Provide the [x, y] coordinate of the cell's center where the given text is located.  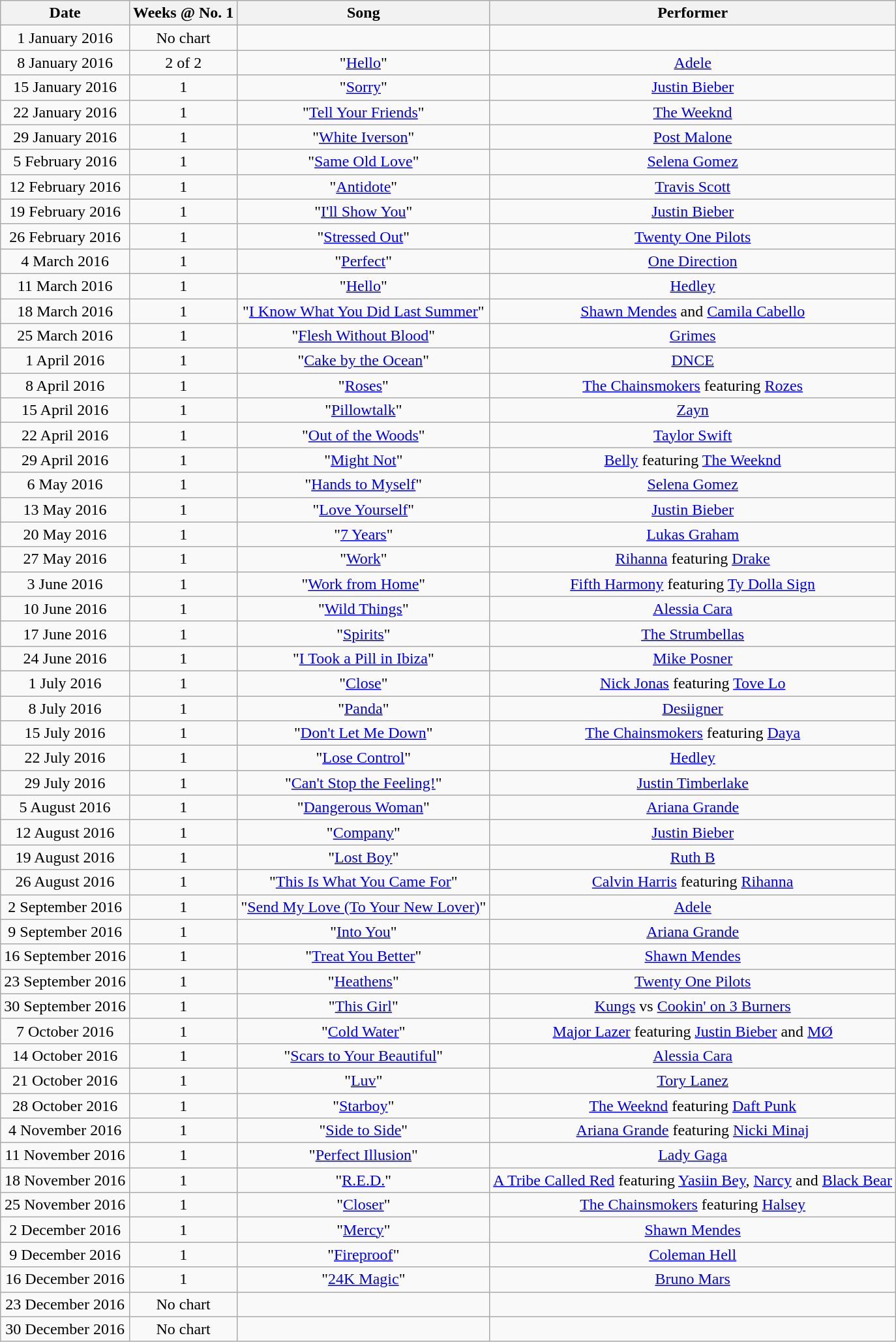
Ruth B [693, 857]
23 December 2016 [65, 1304]
30 December 2016 [65, 1329]
15 January 2016 [65, 87]
12 February 2016 [65, 187]
"Might Not" [364, 460]
15 July 2016 [65, 733]
The Chainsmokers featuring Rozes [693, 386]
1 July 2016 [65, 683]
2 September 2016 [65, 907]
Date [65, 13]
8 January 2016 [65, 63]
"Roses" [364, 386]
26 August 2016 [65, 882]
"Close" [364, 683]
Fifth Harmony featuring Ty Dolla Sign [693, 584]
"Perfect Illusion" [364, 1155]
21 October 2016 [65, 1080]
29 January 2016 [65, 137]
1 January 2016 [65, 38]
25 November 2016 [65, 1205]
Song [364, 13]
4 November 2016 [65, 1131]
Grimes [693, 336]
9 December 2016 [65, 1255]
"Hands to Myself" [364, 485]
22 July 2016 [65, 758]
Rihanna featuring Drake [693, 559]
"Stressed Out" [364, 236]
Nick Jonas featuring Tove Lo [693, 683]
11 November 2016 [65, 1155]
"Don't Let Me Down" [364, 733]
1 April 2016 [65, 361]
"This Is What You Came For" [364, 882]
"White Iverson" [364, 137]
"Fireproof" [364, 1255]
Calvin Harris featuring Rihanna [693, 882]
19 August 2016 [65, 857]
"Same Old Love" [364, 162]
Major Lazer featuring Justin Bieber and MØ [693, 1031]
"Can't Stop the Feeling!" [364, 783]
"Pillowtalk" [364, 410]
"Spirits" [364, 633]
"Starboy" [364, 1106]
Lady Gaga [693, 1155]
18 March 2016 [65, 311]
"Closer" [364, 1205]
"Love Yourself" [364, 510]
The Weeknd featuring Daft Punk [693, 1106]
"Cold Water" [364, 1031]
8 April 2016 [65, 386]
"Side to Side" [364, 1131]
15 April 2016 [65, 410]
Mike Posner [693, 658]
24 June 2016 [65, 658]
22 January 2016 [65, 112]
"Into You" [364, 932]
A Tribe Called Red featuring Yasiin Bey, Narcy and Black Bear [693, 1180]
14 October 2016 [65, 1056]
DNCE [693, 361]
20 May 2016 [65, 534]
"Work from Home" [364, 584]
Taylor Swift [693, 435]
29 April 2016 [65, 460]
"Heathens" [364, 981]
"Work" [364, 559]
8 July 2016 [65, 708]
"Wild Things" [364, 609]
2 of 2 [183, 63]
"Out of the Woods" [364, 435]
27 May 2016 [65, 559]
7 October 2016 [65, 1031]
"Sorry" [364, 87]
26 February 2016 [65, 236]
10 June 2016 [65, 609]
Kungs vs Cookin' on 3 Burners [693, 1006]
"I Know What You Did Last Summer" [364, 311]
The Strumbellas [693, 633]
12 August 2016 [65, 832]
Ariana Grande featuring Nicki Minaj [693, 1131]
"Luv" [364, 1080]
29 July 2016 [65, 783]
"Antidote" [364, 187]
Desiigner [693, 708]
Coleman Hell [693, 1255]
The Chainsmokers featuring Daya [693, 733]
"This Girl" [364, 1006]
The Weeknd [693, 112]
16 September 2016 [65, 956]
"Scars to Your Beautiful" [364, 1056]
3 June 2016 [65, 584]
Tory Lanez [693, 1080]
2 December 2016 [65, 1230]
5 August 2016 [65, 808]
25 March 2016 [65, 336]
Zayn [693, 410]
28 October 2016 [65, 1106]
30 September 2016 [65, 1006]
4 March 2016 [65, 261]
"Tell Your Friends" [364, 112]
5 February 2016 [65, 162]
Justin Timberlake [693, 783]
Performer [693, 13]
"Dangerous Woman" [364, 808]
"Company" [364, 832]
"I'll Show You" [364, 211]
Bruno Mars [693, 1279]
Lukas Graham [693, 534]
"I Took a Pill in Ibiza" [364, 658]
"Lose Control" [364, 758]
"Mercy" [364, 1230]
23 September 2016 [65, 981]
9 September 2016 [65, 932]
11 March 2016 [65, 286]
6 May 2016 [65, 485]
17 June 2016 [65, 633]
Weeks @ No. 1 [183, 13]
Shawn Mendes and Camila Cabello [693, 311]
"Flesh Without Blood" [364, 336]
"24K Magic" [364, 1279]
"Panda" [364, 708]
Belly featuring The Weeknd [693, 460]
13 May 2016 [65, 510]
22 April 2016 [65, 435]
One Direction [693, 261]
18 November 2016 [65, 1180]
19 February 2016 [65, 211]
"Treat You Better" [364, 956]
Post Malone [693, 137]
"7 Years" [364, 534]
"Cake by the Ocean" [364, 361]
16 December 2016 [65, 1279]
"Perfect" [364, 261]
The Chainsmokers featuring Halsey [693, 1205]
"Send My Love (To Your New Lover)" [364, 907]
"R.E.D." [364, 1180]
"Lost Boy" [364, 857]
Travis Scott [693, 187]
